Identify which cell holds the provided text, then report its [x, y] central coordinate. 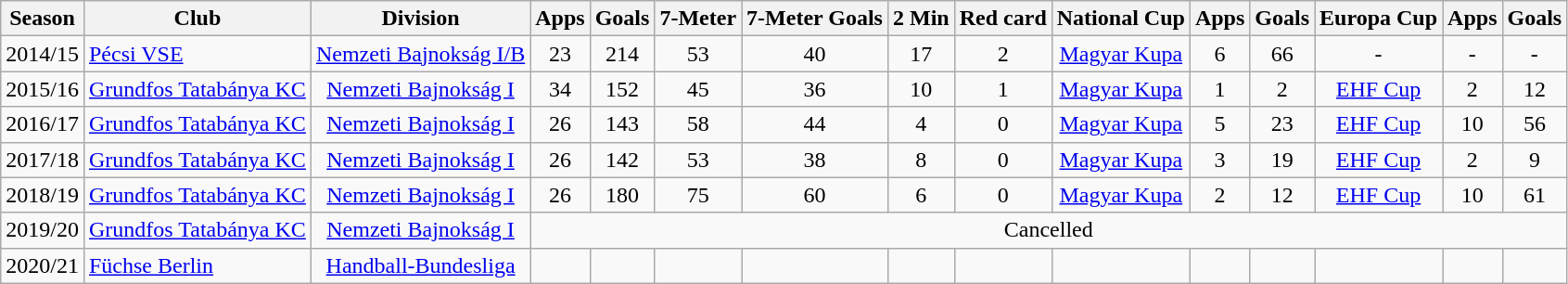
Nemzeti Bajnokság I/B [420, 54]
Pécsi VSE [197, 54]
214 [622, 54]
66 [1282, 54]
Handball-Bundesliga [420, 265]
5 [1219, 124]
7-Meter Goals [815, 19]
Season [43, 19]
143 [622, 124]
Club [197, 19]
7-Meter [698, 19]
4 [921, 124]
Red card [1003, 19]
2020/21 [43, 265]
Division [420, 19]
8 [921, 160]
34 [560, 89]
2018/19 [43, 195]
9 [1535, 160]
2014/15 [43, 54]
2019/20 [43, 230]
60 [815, 195]
75 [698, 195]
Cancelled [1049, 230]
56 [1535, 124]
19 [1282, 160]
2015/16 [43, 89]
Europa Cup [1379, 19]
152 [622, 89]
58 [698, 124]
36 [815, 89]
2016/17 [43, 124]
Füchse Berlin [197, 265]
17 [921, 54]
2017/18 [43, 160]
National Cup [1120, 19]
3 [1219, 160]
61 [1535, 195]
180 [622, 195]
40 [815, 54]
38 [815, 160]
2 Min [921, 19]
44 [815, 124]
142 [622, 160]
45 [698, 89]
